Find where the given text appears and provide that cell's center as [X, Y] coordinate. 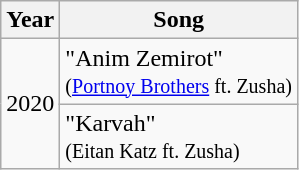
"Anim Zemirot"(Portnoy Brothers ft. Zusha) [179, 72]
Year [30, 20]
"Karvah"(Eitan Katz ft. Zusha) [179, 136]
Song [179, 20]
2020 [30, 104]
